Search for the cell housing the specified text and yield its [X, Y] center coordinate. 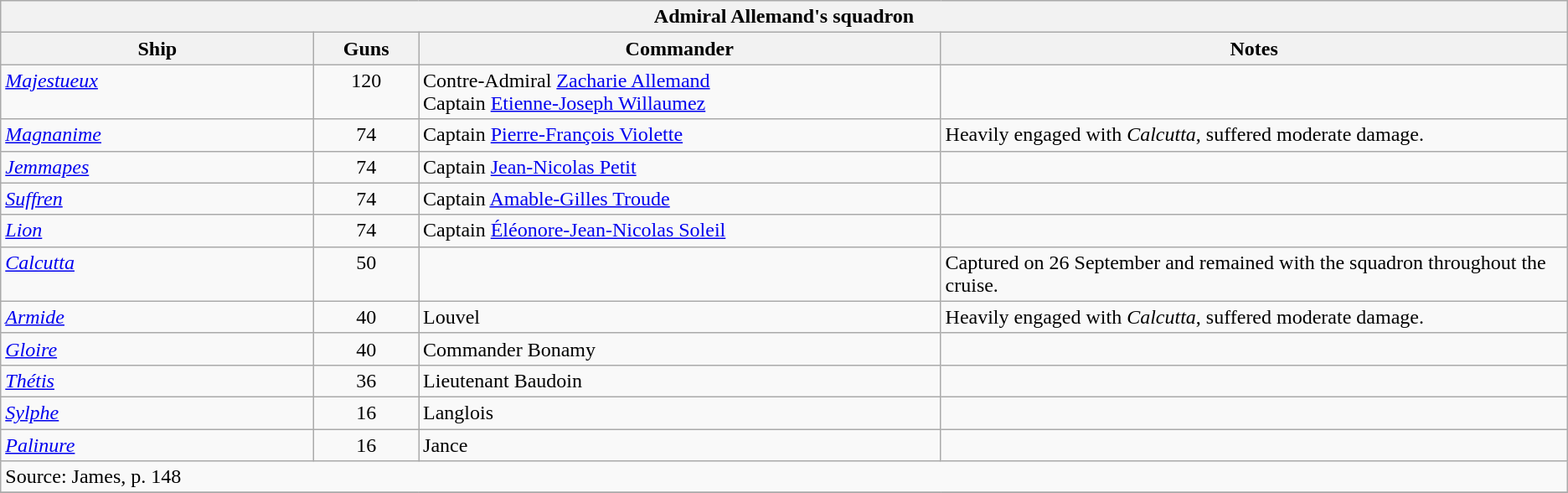
Lion [157, 231]
Admiral Allemand's squadron [784, 17]
120 [367, 92]
Notes [1254, 49]
50 [367, 273]
Jance [680, 445]
Captain Éléonore-Jean-Nicolas Soleil [680, 231]
Commander Bonamy [680, 349]
Thétis [157, 381]
Magnanime [157, 135]
Gloire [157, 349]
Contre-Admiral Zacharie AllemandCaptain Etienne-Joseph Willaumez [680, 92]
Captain Pierre-François Violette [680, 135]
Captain Jean-Nicolas Petit [680, 167]
Source: James, p. 148 [784, 477]
Ship [157, 49]
Langlois [680, 413]
Calcutta [157, 273]
Captain Amable-Gilles Troude [680, 199]
Sylphe [157, 413]
Lieutenant Baudoin [680, 381]
Majestueux [157, 92]
Suffren [157, 199]
Armide [157, 317]
Commander [680, 49]
Jemmapes [157, 167]
Captured on 26 September and remained with the squadron throughout the cruise. [1254, 273]
36 [367, 381]
Louvel [680, 317]
Palinure [157, 445]
Guns [367, 49]
